Determine the [X, Y] coordinate at the center of the cell enclosing the given text.  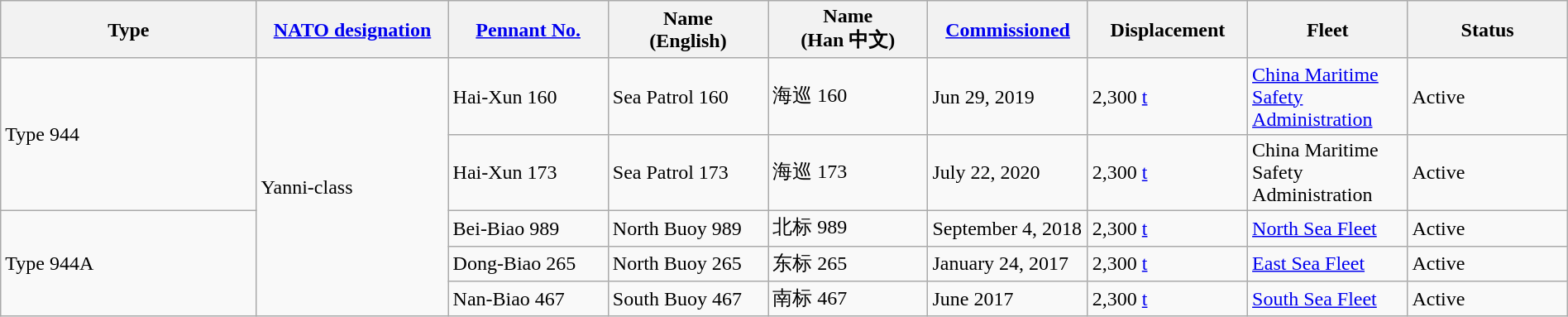
Type 944A [129, 263]
Yanni-class [352, 187]
July 22, 2020 [1007, 172]
Pennant No. [528, 30]
北标 989 [849, 228]
North Sea Fleet [1328, 228]
Dong-Biao 265 [528, 263]
North Buoy 989 [688, 228]
Name(English) [688, 30]
North Buoy 265 [688, 263]
海巡 173 [849, 172]
South Sea Fleet [1328, 300]
Nan-Biao 467 [528, 300]
NATO designation [352, 30]
Hai-Xun 173 [528, 172]
South Buoy 467 [688, 300]
Jun 29, 2019 [1007, 96]
East Sea Fleet [1328, 263]
Commissioned [1007, 30]
June 2017 [1007, 300]
Status [1487, 30]
January 24, 2017 [1007, 263]
海巡 160 [849, 96]
Sea Patrol 173 [688, 172]
Name(Han 中文) [849, 30]
Type 944 [129, 134]
Sea Patrol 160 [688, 96]
南标 467 [849, 300]
September 4, 2018 [1007, 228]
Displacement [1168, 30]
东标 265 [849, 263]
Type [129, 30]
Hai-Xun 160 [528, 96]
Bei-Biao 989 [528, 228]
Fleet [1328, 30]
